Return the [x, y] coordinate for the center point of the cell that contains the specified text.  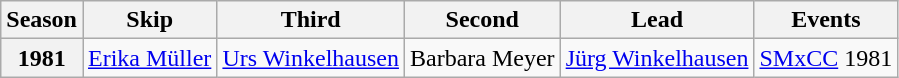
Lead [657, 20]
Jürg Winkelhausen [657, 58]
Events [826, 20]
Season [42, 20]
Erika Müller [149, 58]
Barbara Meyer [482, 58]
Second [482, 20]
Skip [149, 20]
Urs Winkelhausen [311, 58]
SMxCC 1981 [826, 58]
Third [311, 20]
1981 [42, 58]
